Identify which cell holds the provided text, then report its (x, y) central coordinate. 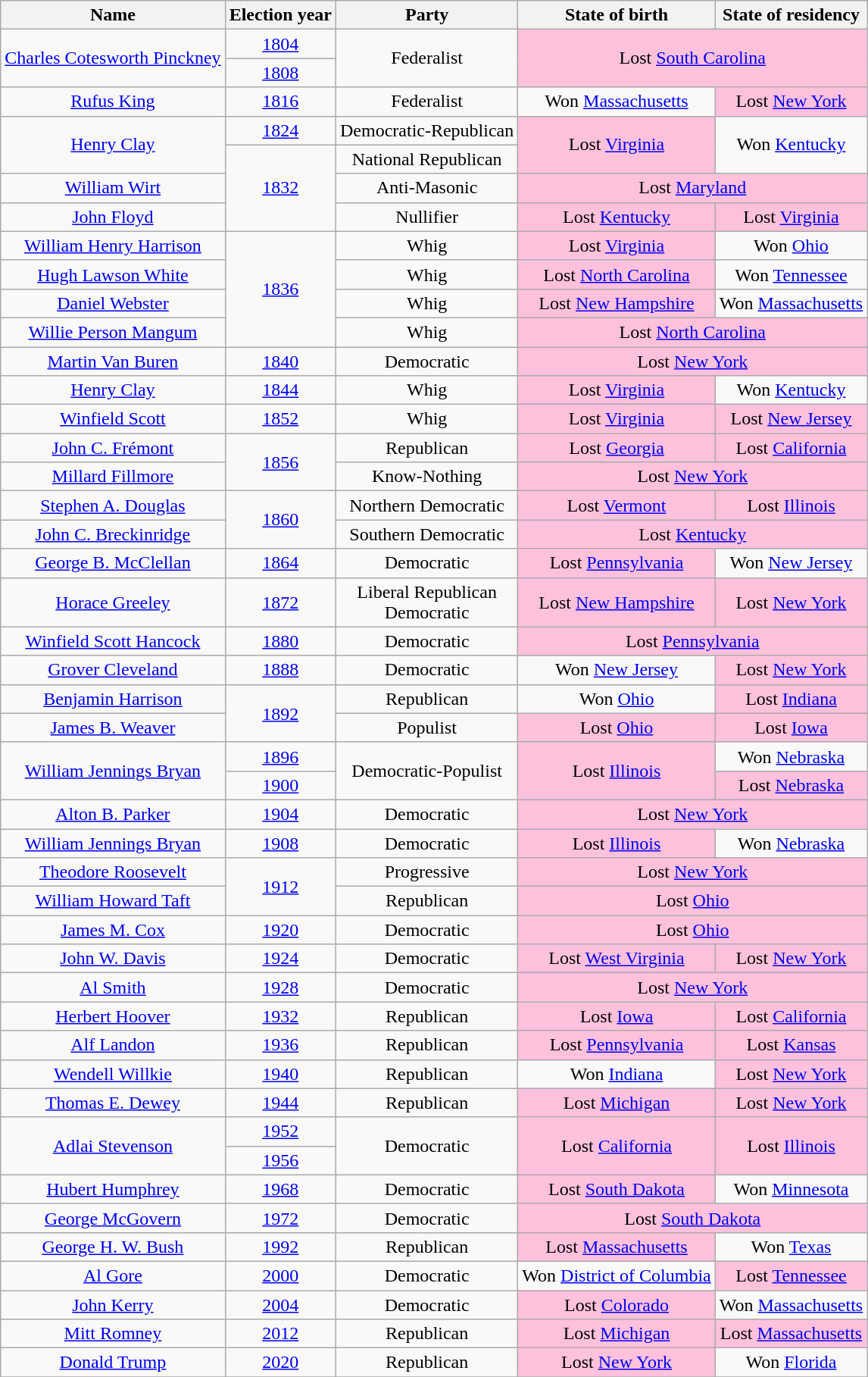
Lost Indiana (791, 699)
Lost South Carolina (692, 58)
John W. Davis (113, 959)
Winfield Scott (113, 419)
1952 (280, 1131)
Mitt Romney (113, 1334)
1852 (280, 419)
1920 (280, 930)
1932 (280, 1016)
1856 (280, 462)
William Henry Harrison (113, 246)
Won Tennessee (791, 274)
1928 (280, 987)
1808 (280, 73)
1844 (280, 390)
1912 (280, 887)
1832 (280, 188)
Nullifier (426, 217)
1864 (280, 563)
Grover Cleveland (113, 670)
1892 (280, 713)
2004 (280, 1304)
1888 (280, 670)
Willie Person Mangum (113, 332)
1860 (280, 520)
Northern Democratic (426, 505)
2020 (280, 1363)
1880 (280, 641)
Southern Democratic (426, 534)
Thomas E. Dewey (113, 1103)
Horace Greeley (113, 602)
National Republican (426, 159)
Daniel Webster (113, 303)
1824 (280, 130)
Anti-Masonic (426, 188)
Wendell Willkie (113, 1074)
Name (113, 15)
James B. Weaver (113, 728)
James M. Cox (113, 930)
Lost Maryland (692, 188)
1924 (280, 959)
1940 (280, 1074)
John C. Breckinridge (113, 534)
George McGovern (113, 1218)
2012 (280, 1334)
Won Texas (791, 1247)
Won Minnesota (791, 1189)
Liberal RepublicanDemocratic (426, 602)
Lost Tennessee (791, 1275)
1968 (280, 1189)
Al Gore (113, 1275)
1992 (280, 1247)
John Kerry (113, 1304)
Lost Colorado (617, 1304)
1900 (280, 785)
Rufus King (113, 102)
Hubert Humphrey (113, 1189)
Hugh Lawson White (113, 274)
1944 (280, 1103)
Benjamin Harrison (113, 699)
Election year (280, 15)
Martin Van Buren (113, 361)
Alf Landon (113, 1045)
Theodore Roosevelt (113, 872)
State of birth (617, 15)
Lost West Virginia (617, 959)
Populist (426, 728)
Lost Nebraska (791, 785)
Charles Cotesworth Pinckney (113, 58)
Know-Nothing (426, 477)
Adlai Stevenson (113, 1146)
1896 (280, 756)
1804 (280, 44)
1816 (280, 102)
1972 (280, 1218)
1904 (280, 814)
Herbert Hoover (113, 1016)
Stephen A. Douglas (113, 505)
Millard Fillmore (113, 477)
Democratic-Populist (426, 771)
1872 (280, 602)
Progressive (426, 872)
1936 (280, 1045)
Donald Trump (113, 1363)
William Howard Taft (113, 901)
John C. Frémont (113, 448)
Alton B. Parker (113, 814)
Winfield Scott Hancock (113, 641)
Won Indiana (617, 1074)
Democratic-Republican (426, 130)
1956 (280, 1160)
State of residency (791, 15)
Lost New Jersey (791, 419)
Lost Kansas (791, 1045)
George H. W. Bush (113, 1247)
1908 (280, 843)
John Floyd (113, 217)
George B. McClellan (113, 563)
1840 (280, 361)
1836 (280, 289)
Party (426, 15)
Lost Vermont (617, 505)
2000 (280, 1275)
Lost Georgia (617, 448)
Al Smith (113, 987)
Won Florida (791, 1363)
William Wirt (113, 188)
Won District of Columbia (617, 1275)
